Find where the given text appears and provide that cell's center as (X, Y) coordinate. 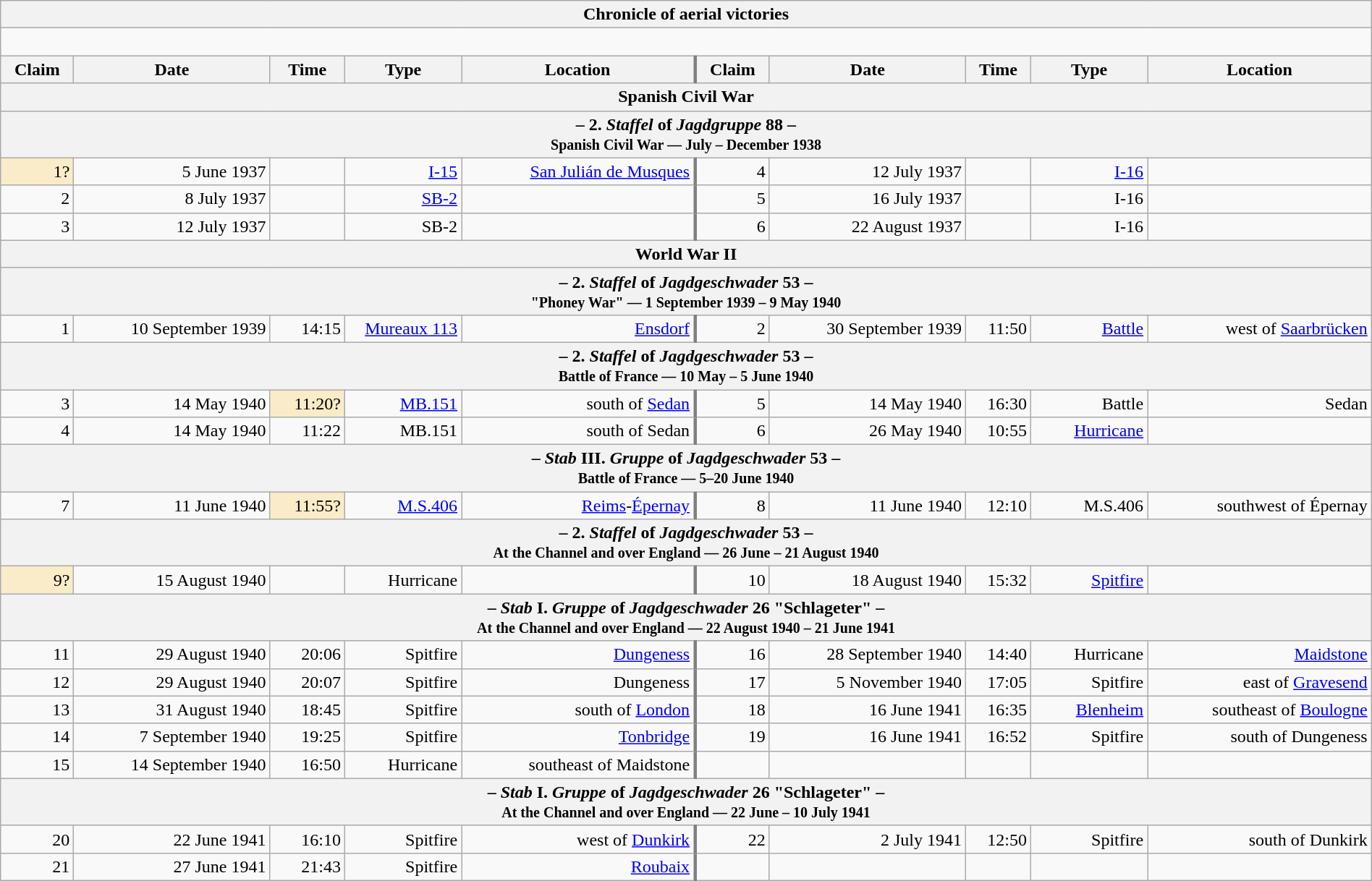
21 (38, 867)
Maidstone (1260, 655)
16:35 (998, 710)
10:55 (998, 431)
16:10 (308, 839)
5 November 1940 (867, 682)
Tonbridge (579, 737)
16:30 (998, 403)
13 (38, 710)
30 September 1939 (867, 328)
2 July 1941 (867, 839)
southeast of Maidstone (579, 765)
11 (38, 655)
Chronicle of aerial victories (686, 14)
15 August 1940 (172, 580)
west of Saarbrücken (1260, 328)
San Julián de Musques (579, 171)
15 (38, 765)
– Stab III. Gruppe of Jagdgeschwader 53 –Battle of France — 5–20 June 1940 (686, 469)
16:50 (308, 765)
Mureaux 113 (404, 328)
18 (732, 710)
Sedan (1260, 403)
22 June 1941 (172, 839)
27 June 1941 (172, 867)
12:10 (998, 506)
southwest of Épernay (1260, 506)
18:45 (308, 710)
12 (38, 682)
7 (38, 506)
I-15 (404, 171)
west of Dunkirk (579, 839)
21:43 (308, 867)
17 (732, 682)
– Stab I. Gruppe of Jagdgeschwader 26 "Schlageter" –At the Channel and over England — 22 August 1940 – 21 June 1941 (686, 618)
14:40 (998, 655)
Reims-Épernay (579, 506)
20:06 (308, 655)
south of Dunkirk (1260, 839)
southeast of Boulogne (1260, 710)
12:50 (998, 839)
16 (732, 655)
1 (38, 328)
18 August 1940 (867, 580)
1? (38, 171)
10 September 1939 (172, 328)
8 July 1937 (172, 199)
9? (38, 580)
20:07 (308, 682)
World War II (686, 254)
7 September 1940 (172, 737)
south of Dungeness (1260, 737)
11:22 (308, 431)
– 2. Staffel of Jagdgeschwader 53 –"Phoney War" — 1 September 1939 – 9 May 1940 (686, 291)
– 2. Staffel of Jagdgeschwader 53 –Battle of France — 10 May – 5 June 1940 (686, 366)
– 2. Staffel of Jagdgruppe 88 –Spanish Civil War — July – December 1938 (686, 135)
19:25 (308, 737)
17:05 (998, 682)
8 (732, 506)
11:50 (998, 328)
20 (38, 839)
14 September 1940 (172, 765)
Ensdorf (579, 328)
16 July 1937 (867, 199)
Spanish Civil War (686, 97)
11:55? (308, 506)
Blenheim (1090, 710)
5 June 1937 (172, 171)
19 (732, 737)
16:52 (998, 737)
15:32 (998, 580)
28 September 1940 (867, 655)
11:20? (308, 403)
10 (732, 580)
– Stab I. Gruppe of Jagdgeschwader 26 "Schlageter" –At the Channel and over England — 22 June – 10 July 1941 (686, 801)
22 (732, 839)
east of Gravesend (1260, 682)
26 May 1940 (867, 431)
22 August 1937 (867, 226)
– 2. Staffel of Jagdgeschwader 53 –At the Channel and over England — 26 June – 21 August 1940 (686, 542)
31 August 1940 (172, 710)
14:15 (308, 328)
Roubaix (579, 867)
14 (38, 737)
south of London (579, 710)
